Identify which cell holds the provided text, then report its (x, y) central coordinate. 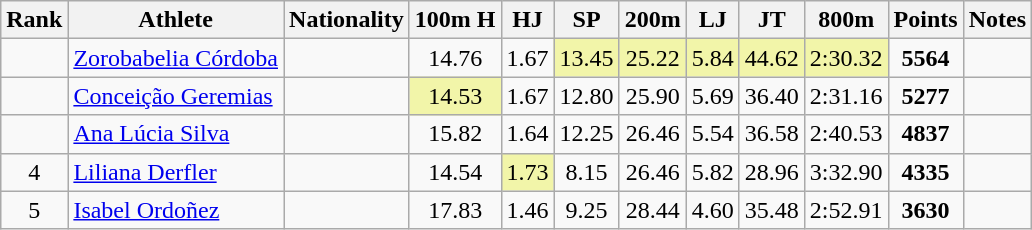
5277 (926, 96)
JT (772, 20)
2:52.91 (846, 210)
1.73 (528, 172)
HJ (528, 20)
12.80 (586, 96)
36.40 (772, 96)
15.82 (455, 134)
5.82 (712, 172)
3:32.90 (846, 172)
1.64 (528, 134)
Ana Lúcia Silva (176, 134)
2:30.32 (846, 58)
800m (846, 20)
2:40.53 (846, 134)
Points (926, 20)
8.15 (586, 172)
13.45 (586, 58)
28.44 (652, 210)
Notes (997, 20)
Liliana Derfler (176, 172)
2:31.16 (846, 96)
Rank (34, 20)
14.76 (455, 58)
3630 (926, 210)
5 (34, 210)
1.46 (528, 210)
9.25 (586, 210)
Isabel Ordoñez (176, 210)
25.90 (652, 96)
5.69 (712, 96)
14.54 (455, 172)
4335 (926, 172)
5564 (926, 58)
14.53 (455, 96)
Conceição Geremias (176, 96)
5.84 (712, 58)
35.48 (772, 210)
200m (652, 20)
4.60 (712, 210)
17.83 (455, 210)
28.96 (772, 172)
25.22 (652, 58)
Nationality (347, 20)
100m H (455, 20)
4 (34, 172)
12.25 (586, 134)
SP (586, 20)
44.62 (772, 58)
36.58 (772, 134)
4837 (926, 134)
Zorobabelia Córdoba (176, 58)
Athlete (176, 20)
5.54 (712, 134)
LJ (712, 20)
